Search for the cell housing the specified text and yield its (X, Y) center coordinate. 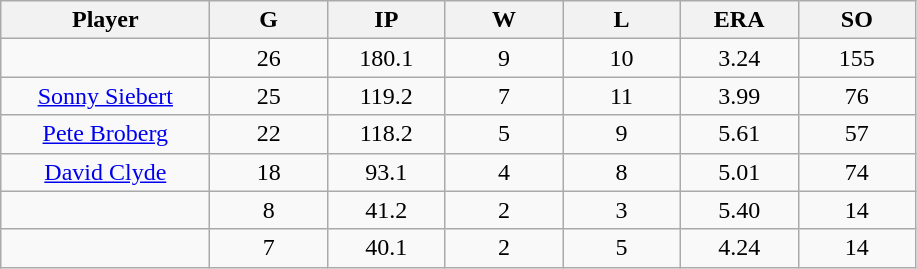
57 (857, 134)
119.2 (386, 96)
25 (269, 96)
David Clyde (106, 172)
3.24 (739, 58)
Pete Broberg (106, 134)
Player (106, 20)
4.24 (739, 248)
10 (622, 58)
SO (857, 20)
155 (857, 58)
IP (386, 20)
L (622, 20)
18 (269, 172)
5.40 (739, 210)
41.2 (386, 210)
22 (269, 134)
93.1 (386, 172)
40.1 (386, 248)
11 (622, 96)
74 (857, 172)
180.1 (386, 58)
4 (504, 172)
5.61 (739, 134)
ERA (739, 20)
5.01 (739, 172)
118.2 (386, 134)
W (504, 20)
Sonny Siebert (106, 96)
26 (269, 58)
G (269, 20)
3 (622, 210)
3.99 (739, 96)
76 (857, 96)
